Search for the cell housing the specified text and yield its (x, y) center coordinate. 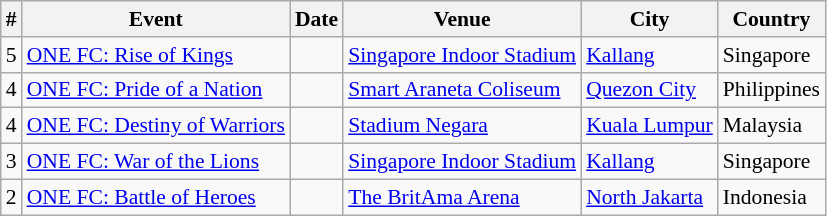
The BritAma Arena (462, 197)
City (650, 19)
3 (12, 162)
North Jakarta (650, 197)
ONE FC: Battle of Heroes (156, 197)
Malaysia (772, 126)
Indonesia (772, 197)
ONE FC: Pride of a Nation (156, 90)
Venue (462, 19)
Quezon City (650, 90)
ONE FC: Destiny of Warriors (156, 126)
Stadium Negara (462, 126)
ONE FC: War of the Lions (156, 162)
5 (12, 55)
Country (772, 19)
2 (12, 197)
# (12, 19)
Event (156, 19)
Date (316, 19)
Smart Araneta Coliseum (462, 90)
Philippines (772, 90)
ONE FC: Rise of Kings (156, 55)
Kuala Lumpur (650, 126)
